Scan for the cell matching the given text and deliver its (x, y) coordinate at center. 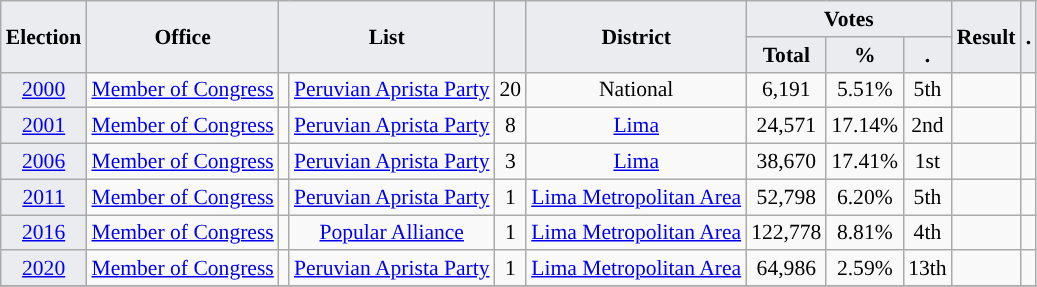
6.20% (864, 197)
13th (928, 269)
4th (928, 233)
List (387, 36)
17.14% (864, 126)
38,670 (786, 162)
5.51% (864, 90)
2000 (44, 90)
2016 (44, 233)
Result (986, 36)
52,798 (786, 197)
District (636, 36)
% (864, 55)
2011 (44, 197)
1st (928, 162)
Election (44, 36)
3 (511, 162)
National (636, 90)
2nd (928, 126)
8 (511, 126)
20 (511, 90)
Votes (849, 19)
64,986 (786, 269)
122,778 (786, 233)
2001 (44, 126)
17.41% (864, 162)
Total (786, 55)
Office (182, 36)
8.81% (864, 233)
Popular Alliance (392, 233)
6,191 (786, 90)
24,571 (786, 126)
2006 (44, 162)
2.59% (864, 269)
2020 (44, 269)
